Locate the cell with the specified text and output its (X, Y) center coordinate. 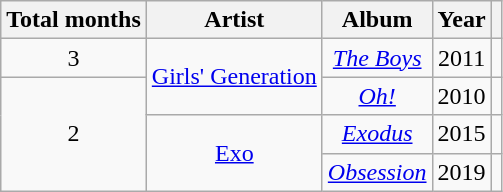
Oh! (377, 96)
2019 (462, 172)
2 (74, 134)
Total months (74, 20)
Exodus (377, 134)
The Boys (377, 58)
2015 (462, 134)
Girls' Generation (234, 77)
Year (462, 20)
2010 (462, 96)
Album (377, 20)
2011 (462, 58)
Exo (234, 153)
Obsession (377, 172)
3 (74, 58)
Artist (234, 20)
